Provide the (x, y) coordinate of the cell's center where the given text is located.  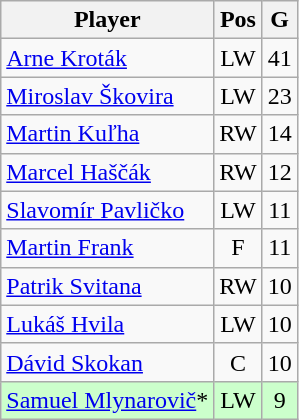
F (238, 248)
Dávid Skokan (108, 362)
Patrik Svitana (108, 286)
Pos (238, 20)
23 (280, 96)
Miroslav Škovira (108, 96)
Marcel Haščák (108, 172)
12 (280, 172)
Arne Kroták (108, 58)
Samuel Mlynarovič* (108, 400)
Player (108, 20)
G (280, 20)
9 (280, 400)
Martin Frank (108, 248)
Martin Kuľha (108, 134)
41 (280, 58)
C (238, 362)
Lukáš Hvila (108, 324)
14 (280, 134)
Slavomír Pavličko (108, 210)
